Determine the [x, y] coordinate at the center of the cell enclosing the given text.  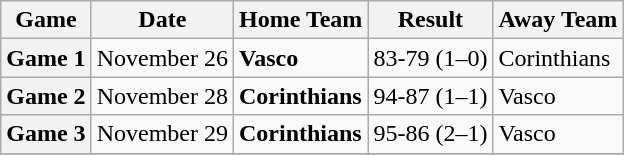
Game 1 [46, 58]
Away Team [558, 20]
Date [162, 20]
Game 2 [46, 96]
November 26 [162, 58]
November 28 [162, 96]
Game 3 [46, 134]
95-86 (2–1) [430, 134]
Home Team [300, 20]
Game [46, 20]
November 29 [162, 134]
83-79 (1–0) [430, 58]
94-87 (1–1) [430, 96]
Result [430, 20]
